For the text-containing cell, return its midpoint in [x, y] coordinate format. 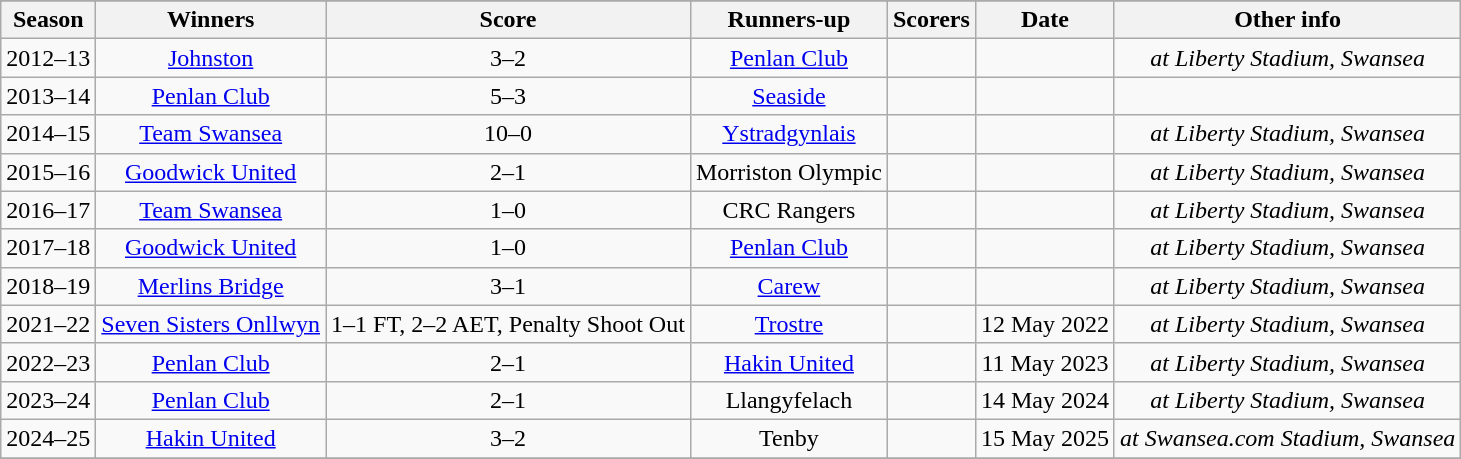
2023–24 [48, 400]
Johnston [211, 58]
2014–15 [48, 134]
Llangyfelach [788, 400]
2012–13 [48, 58]
Other info [1287, 20]
Seven Sisters Onllwyn [211, 324]
5–3 [508, 96]
at Swansea.com Stadium, Swansea [1287, 438]
2015–16 [48, 172]
Trostre [788, 324]
2024–25 [48, 438]
2013–14 [48, 96]
Morriston Olympic [788, 172]
2021–22 [48, 324]
12 May 2022 [1044, 324]
2022–23 [48, 362]
Runners-up [788, 20]
Carew [788, 286]
2016–17 [48, 210]
CRC Rangers [788, 210]
Winners [211, 20]
Tenby [788, 438]
14 May 2024 [1044, 400]
10–0 [508, 134]
11 May 2023 [1044, 362]
Season [48, 20]
Date [1044, 20]
Scorers [931, 20]
Seaside [788, 96]
15 May 2025 [1044, 438]
2017–18 [48, 248]
Score [508, 20]
3–1 [508, 286]
Merlins Bridge [211, 286]
2018–19 [48, 286]
Ystradgynlais [788, 134]
1–1 FT, 2–2 AET, Penalty Shoot Out [508, 324]
